Pinpoint the cell where the given text exists, returning its (x, y) midpoint coordinate. 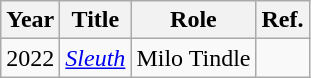
Year (30, 20)
Milo Tindle (194, 58)
Ref. (282, 20)
2022 (30, 58)
Role (194, 20)
Sleuth (96, 58)
Title (96, 20)
